From the cell containing the given text, extract its center point as (X, Y) coordinate. 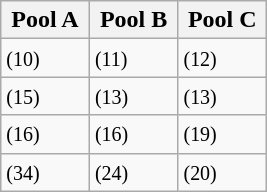
Pool A (46, 20)
Pool C (222, 20)
(11) (134, 58)
(24) (134, 172)
(15) (46, 96)
(34) (46, 172)
(20) (222, 172)
Pool B (134, 20)
(12) (222, 58)
(19) (222, 134)
(10) (46, 58)
